Return [x, y] of the center of cell containing provided text 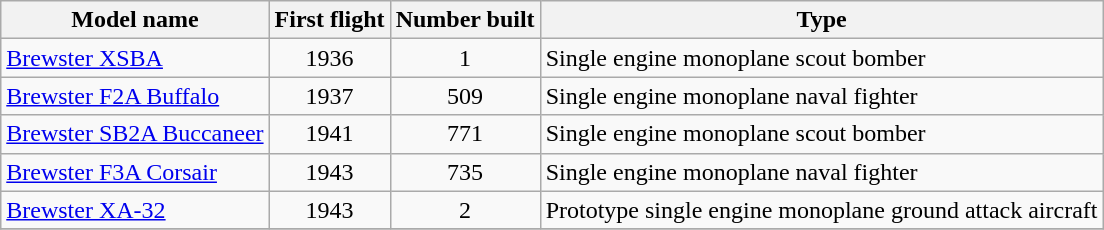
771 [465, 134]
Brewster F3A Corsair [135, 172]
Brewster XSBA [135, 58]
1936 [330, 58]
Type [822, 20]
Brewster XA-32 [135, 210]
1 [465, 58]
1937 [330, 96]
509 [465, 96]
735 [465, 172]
Number built [465, 20]
First flight [330, 20]
Brewster F2A Buffalo [135, 96]
Prototype single engine monoplane ground attack aircraft [822, 210]
1941 [330, 134]
Model name [135, 20]
Brewster SB2A Buccaneer [135, 134]
2 [465, 210]
